Extract the [x, y] coordinate from the center of the cell holding the provided text.  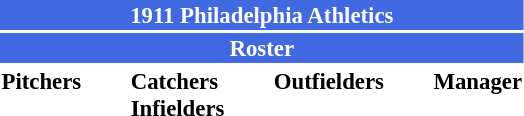
Roster [262, 48]
1911 Philadelphia Athletics [262, 15]
